Search for the cell housing the specified text and yield its (X, Y) center coordinate. 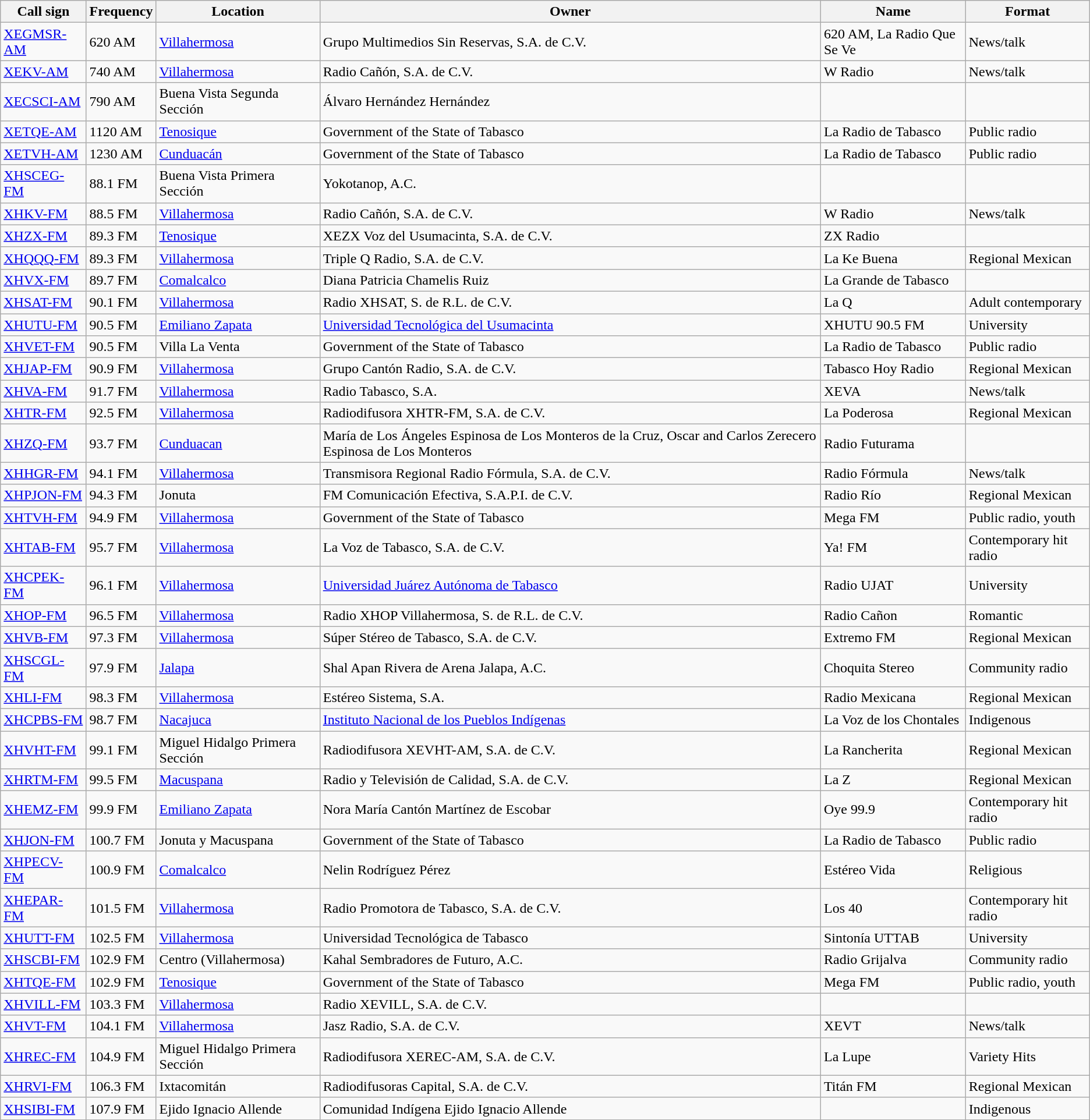
Romantic (1027, 615)
Ya! FM (893, 547)
Buena Vista Primera Sección (238, 184)
XHOP-FM (43, 615)
Jasz Radio, S.A. de C.V. (570, 1026)
Buena Vista Segunda Sección (238, 101)
La Poderosa (893, 413)
Cunduacan (238, 444)
620 AM (121, 42)
Transmisora Regional Radio Fórmula, S.A. de C.V. (570, 473)
XHPECV-FM (43, 870)
XHVET-FM (43, 347)
Radio Río (893, 495)
XHKV-FM (43, 214)
Frequency (121, 12)
XHREC-FM (43, 1056)
97.3 FM (121, 637)
Format (1027, 12)
99.1 FM (121, 750)
XHLI-FM (43, 697)
Los 40 (893, 908)
Nacajuca (238, 720)
Ixtacomitán (238, 1086)
Radio Promotora de Tabasco, S.A. de C.V. (570, 908)
XHCPEK-FM (43, 586)
740 AM (121, 72)
Oye 99.9 (893, 810)
Ejido Ignacio Allende (238, 1108)
XHJAP-FM (43, 369)
98.7 FM (121, 720)
Macuspana (238, 780)
XHVB-FM (43, 637)
XHZQ-FM (43, 444)
92.5 FM (121, 413)
Radiodifusora XHTR-FM, S.A. de C.V. (570, 413)
101.5 FM (121, 908)
Radiodifusora XEREC-AM, S.A. de C.V. (570, 1056)
99.5 FM (121, 780)
790 AM (121, 101)
XHVT-FM (43, 1026)
90.9 FM (121, 369)
María de Los Ángeles Espinosa de Los Monteros de la Cruz, Oscar and Carlos Zerecero Espinosa de Los Monteros (570, 444)
XHVILL-FM (43, 1004)
XHZX-FM (43, 236)
Radio XEVILL, S.A. de C.V. (570, 1004)
94.9 FM (121, 518)
Triple Q Radio, S.A. de C.V. (570, 258)
100.9 FM (121, 870)
La Voz de Tabasco, S.A. de C.V. (570, 547)
Radio XHOP Villahermosa, S. de R.L. de C.V. (570, 615)
La Z (893, 780)
XEKV-AM (43, 72)
XHRVI-FM (43, 1086)
Radio Futurama (893, 444)
Extremo FM (893, 637)
XHSCEG-FM (43, 184)
Adult contemporary (1027, 302)
Yokotanop, A.C. (570, 184)
Radio y Televisión de Calidad, S.A. de C.V. (570, 780)
98.3 FM (121, 697)
Radio Fórmula (893, 473)
104.9 FM (121, 1056)
La Lupe (893, 1056)
94.3 FM (121, 495)
Owner (570, 12)
Religious (1027, 870)
Grupo Multimedios Sin Reservas, S.A. de C.V. (570, 42)
Sintonía UTTAB (893, 938)
XHTAB-FM (43, 547)
Nora María Cantón Martínez de Escobar (570, 810)
XHSCGL-FM (43, 667)
94.1 FM (121, 473)
XHSIBI-FM (43, 1108)
Radiodifusora XEVHT-AM, S.A. de C.V. (570, 750)
Jalapa (238, 667)
XETQE-AM (43, 132)
Call sign (43, 12)
XECSCI-AM (43, 101)
107.9 FM (121, 1108)
Grupo Cantón Radio, S.A. de C.V. (570, 369)
1120 AM (121, 132)
XHUTU 90.5 FM (893, 324)
XHCPBS-FM (43, 720)
Jonuta y Macuspana (238, 840)
97.9 FM (121, 667)
Universidad Juárez Autónoma de Tabasco (570, 586)
XHSAT-FM (43, 302)
Nelin Rodríguez Pérez (570, 870)
Comunidad Indígena Ejido Ignacio Allende (570, 1108)
La Grande de Tabasco (893, 280)
ZX Radio (893, 236)
XETVH-AM (43, 154)
96.1 FM (121, 586)
FM Comunicación Efectiva, S.A.P.I. de C.V. (570, 495)
Cunduacán (238, 154)
Súper Stéreo de Tabasco, S.A. de C.V. (570, 637)
Radio Cañon (893, 615)
93.7 FM (121, 444)
91.7 FM (121, 391)
Kahal Sembradores de Futuro, A.C. (570, 960)
XHUTU-FM (43, 324)
89.7 FM (121, 280)
XHRTM-FM (43, 780)
90.1 FM (121, 302)
XHTVH-FM (43, 518)
XEVA (893, 391)
Radio Mexicana (893, 697)
XEZX Voz del Usumacinta, S.A. de C.V. (570, 236)
XHUTT-FM (43, 938)
Diana Patricia Chamelis Ruiz (570, 280)
Tabasco Hoy Radio (893, 369)
La Ke Buena (893, 258)
XHJON-FM (43, 840)
Universidad Tecnológica del Usumacinta (570, 324)
XHEMZ-FM (43, 810)
Universidad Tecnológica de Tabasco (570, 938)
La Voz de los Chontales (893, 720)
Name (893, 12)
Variety Hits (1027, 1056)
XHEPAR-FM (43, 908)
Radiodifusoras Capital, S.A. de C.V. (570, 1086)
Shal Apan Rivera de Arena Jalapa, A.C. (570, 667)
88.5 FM (121, 214)
XHVA-FM (43, 391)
103.3 FM (121, 1004)
Radio Grijalva (893, 960)
102.5 FM (121, 938)
106.3 FM (121, 1086)
Instituto Nacional de los Pueblos Indígenas (570, 720)
Choquita Stereo (893, 667)
XHTQE-FM (43, 982)
620 AM, La Radio Que Se Ve (893, 42)
Jonuta (238, 495)
La Q (893, 302)
XEGMSR-AM (43, 42)
XHTR-FM (43, 413)
96.5 FM (121, 615)
XHVHT-FM (43, 750)
XHVX-FM (43, 280)
Radio UJAT (893, 586)
Centro (Villahermosa) (238, 960)
95.7 FM (121, 547)
Villa La Venta (238, 347)
La Rancherita (893, 750)
XHHGR-FM (43, 473)
Radio Tabasco, S.A. (570, 391)
XHSCBI-FM (43, 960)
XEVT (893, 1026)
XHPJON-FM (43, 495)
1230 AM (121, 154)
Location (238, 12)
Titán FM (893, 1086)
Álvaro Hernández Hernández (570, 101)
99.9 FM (121, 810)
XHQQQ-FM (43, 258)
88.1 FM (121, 184)
Estéreo Sistema, S.A. (570, 697)
100.7 FM (121, 840)
Estéreo Vida (893, 870)
Radio XHSAT, S. de R.L. de C.V. (570, 302)
104.1 FM (121, 1026)
